Scan for the cell matching the given text and deliver its [x, y] coordinate at center. 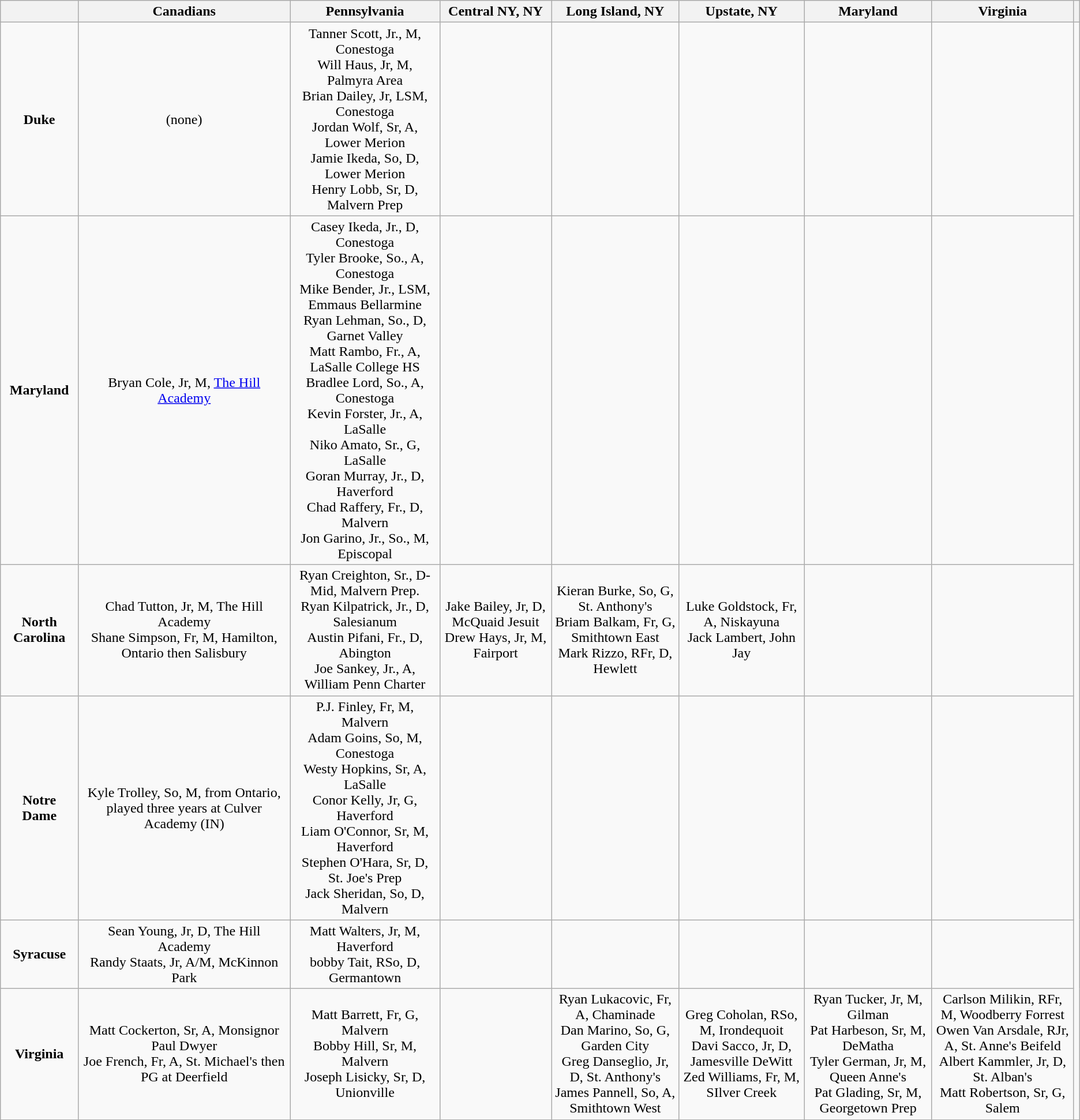
Syracuse [39, 954]
(none) [183, 119]
Long Island, NY [615, 12]
Jake Bailey, Jr, D, McQuaid JesuitDrew Hays, Jr, M, Fairport [496, 630]
Matt Barrett, Fr, G, MalvernBobby Hill, Sr, M, MalvernJoseph Lisicky, Sr, D, Unionville [365, 1054]
Luke Goldstock, Fr, A, NiskayunaJack Lambert, John Jay [742, 630]
Notre Dame [39, 807]
Kyle Trolley, So, M, from Ontario, played three years at Culver Academy (IN) [183, 807]
Upstate, NY [742, 12]
Kieran Burke, So, G, St. Anthony'sBriam Balkam, Fr, G, Smithtown EastMark Rizzo, RFr, D, Hewlett [615, 630]
Ryan Tucker, Jr, M, GilmanPat Harbeson, Sr, M, DeMathaTyler German, Jr, M, Queen Anne'sPat Glading, Sr, M, Georgetown Prep [868, 1054]
Pennsylvania [365, 12]
Matt Cockerton, Sr, A, Monsignor Paul DwyerJoe French, Fr, A, St. Michael's then PG at Deerfield [183, 1054]
Bryan Cole, Jr, M, The Hill Academy [183, 390]
Ryan Lukacovic, Fr, A, ChaminadeDan Marino, So, G, Garden CityGreg Danseglio, Jr, D, St. Anthony'sJames Pannell, So, A, Smithtown West [615, 1054]
Greg Coholan, RSo, M, IrondequoitDavi Sacco, Jr, D, Jamesville DeWittZed Williams, Fr, M, SIlver Creek [742, 1054]
Duke [39, 119]
Chad Tutton, Jr, M, The Hill AcademyShane Simpson, Fr, M, Hamilton, Ontario then Salisbury [183, 630]
Central NY, NY [496, 12]
Canadians [183, 12]
Sean Young, Jr, D, The Hill AcademyRandy Staats, Jr, A/M, McKinnon Park [183, 954]
Carlson Milikin, RFr, M, Woodberry ForrestOwen Van Arsdale, RJr, A, St. Anne's BeifeldAlbert Kammler, Jr, D, St. Alban'sMatt Robertson, Sr, G, Salem [1003, 1054]
Matt Walters, Jr, M, Haverfordbobby Tait, RSo, D, Germantown [365, 954]
North Carolina [39, 630]
Ryan Creighton, Sr., D-Mid, Malvern Prep.Ryan Kilpatrick, Jr., D, SalesianumAustin Pifani, Fr., D, AbingtonJoe Sankey, Jr., A, William Penn Charter [365, 630]
